Output the [X, Y] coordinate of the center of the cell containing the given text.  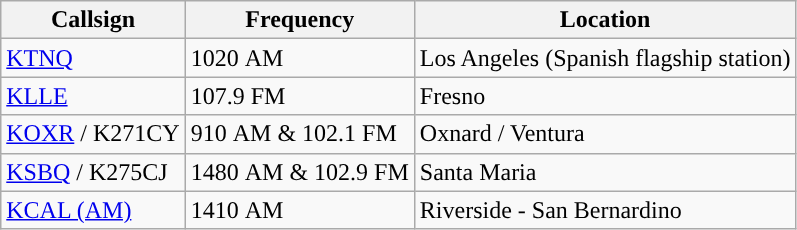
Riverside - San Bernardino [605, 210]
Frequency [300, 20]
KOXR / K271CY [93, 134]
1020 AM [300, 58]
KLLE [93, 96]
1480 AM & 102.9 FM [300, 172]
KCAL (AM) [93, 210]
107.9 FM [300, 96]
Fresno [605, 96]
Santa Maria [605, 172]
KSBQ / K275CJ [93, 172]
Los Angeles (Spanish flagship station) [605, 58]
Location [605, 20]
910 AM & 102.1 FM [300, 134]
Callsign [93, 20]
1410 AM [300, 210]
Oxnard / Ventura [605, 134]
KTNQ [93, 58]
